Return the (x, y) coordinate for the center point of the cell that contains the specified text.  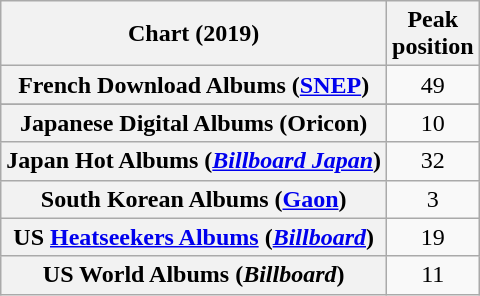
19 (433, 237)
Japanese Digital Albums (Oricon) (194, 123)
11 (433, 275)
US World Albums (Billboard) (194, 275)
10 (433, 123)
Japan Hot Albums (Billboard Japan) (194, 161)
3 (433, 199)
US Heatseekers Albums (Billboard) (194, 237)
French Download Albums (SNEP) (194, 85)
49 (433, 85)
South Korean Albums (Gaon) (194, 199)
32 (433, 161)
Chart (2019) (194, 34)
Peakposition (433, 34)
